Scan for the cell matching the given text and deliver its [x, y] coordinate at center. 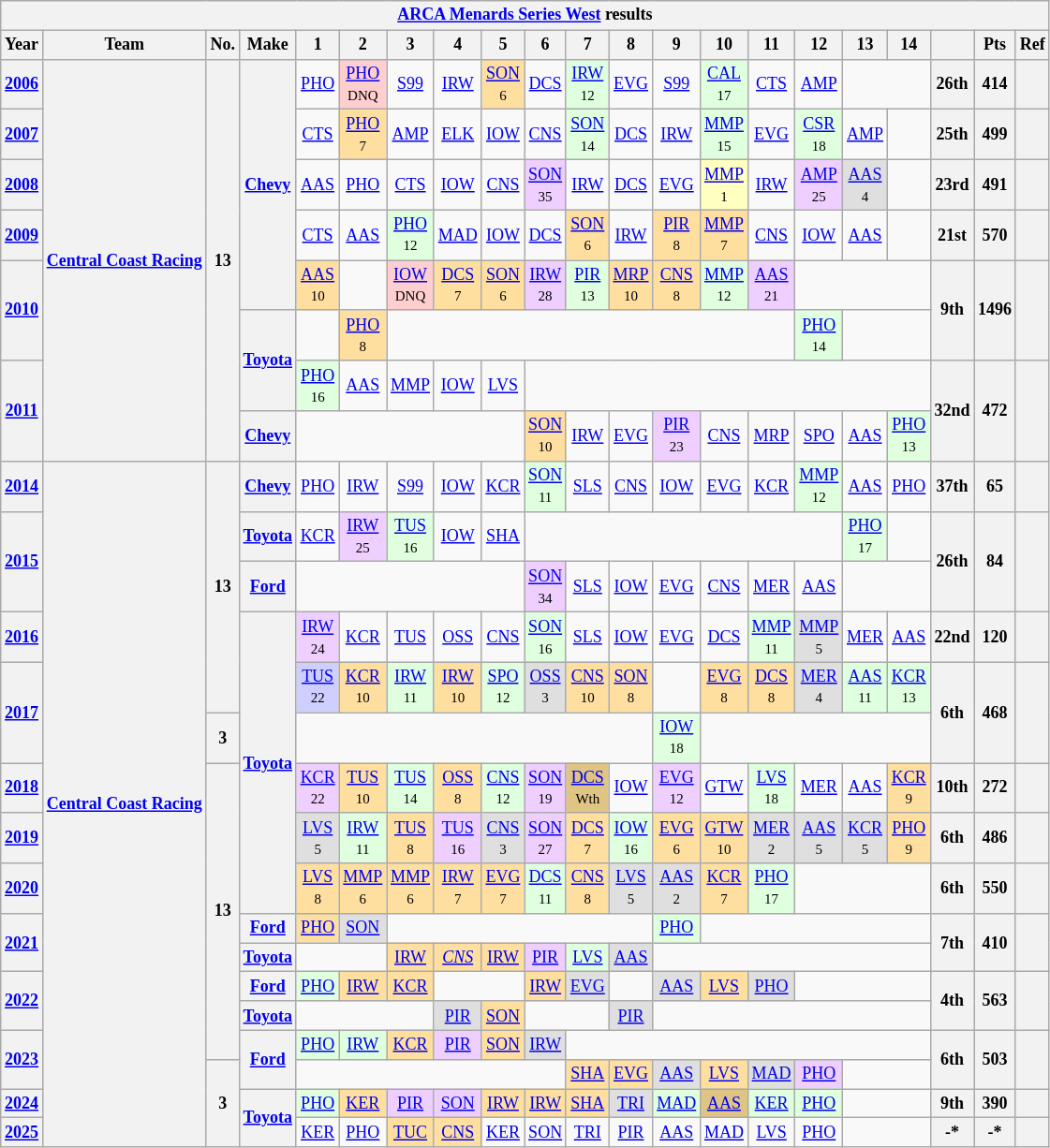
7 [587, 45]
2021 [22, 943]
No. [223, 45]
2 [363, 45]
2023 [22, 1059]
37th [952, 486]
AAS10 [318, 286]
SPO [819, 436]
PHO12 [410, 235]
TUS14 [410, 787]
MMP7 [725, 235]
10 [725, 45]
TUS10 [363, 787]
GTW10 [725, 838]
272 [995, 787]
491 [995, 184]
Make [268, 45]
499 [995, 135]
CNS10 [587, 687]
MRP [772, 436]
2019 [22, 838]
21st [952, 235]
Year [22, 45]
PHO7 [363, 135]
2011 [22, 410]
2025 [22, 1133]
SON16 [545, 637]
SON34 [545, 587]
KCR7 [725, 889]
DCS8 [772, 687]
23rd [952, 184]
84 [995, 562]
CSR18 [819, 135]
414 [995, 84]
PHODNQ [363, 84]
OSS8 [457, 787]
AMP25 [819, 184]
PHO14 [819, 335]
PHO13 [909, 436]
MMP15 [725, 135]
32nd [952, 410]
KCR5 [865, 838]
Ref [1032, 45]
570 [995, 235]
KCR22 [318, 787]
2015 [22, 562]
AAS21 [772, 286]
Team [124, 45]
11 [772, 45]
MRP10 [631, 286]
2020 [22, 889]
PHO8 [363, 335]
ELK [457, 135]
SON19 [545, 787]
7th [952, 943]
EVG8 [725, 687]
4th [952, 1001]
4 [457, 45]
2016 [22, 637]
2008 [22, 184]
390 [995, 1103]
AAS5 [819, 838]
EVG6 [676, 838]
2006 [22, 84]
1 [318, 45]
2024 [22, 1103]
MMP11 [772, 637]
DCSWth [587, 787]
AAS11 [865, 687]
DCS11 [545, 889]
KCR9 [909, 787]
2009 [22, 235]
14 [909, 45]
10th [952, 787]
PIR13 [587, 286]
MMP5 [819, 637]
MER4 [819, 687]
IRW28 [545, 286]
2017 [22, 712]
KCR13 [909, 687]
PHO9 [909, 838]
SPO12 [503, 687]
472 [995, 410]
TUC [410, 1133]
SON14 [587, 135]
CNS3 [503, 838]
IOW16 [631, 838]
25th [952, 135]
6 [545, 45]
1496 [995, 311]
IRW10 [457, 687]
LVS18 [772, 787]
PIR8 [676, 235]
IOWDNQ [410, 286]
SON35 [545, 184]
22nd [952, 637]
IRW7 [457, 889]
410 [995, 943]
5 [503, 45]
TUS [410, 637]
ARCA Menards Series West results [525, 15]
OSS [457, 637]
2018 [22, 787]
TUS8 [410, 838]
468 [995, 712]
563 [995, 1001]
Pts [995, 45]
EVG12 [676, 787]
CNS12 [503, 787]
PHO16 [318, 386]
OSS3 [545, 687]
2010 [22, 311]
SON10 [545, 436]
EVG7 [503, 889]
8 [631, 45]
IRW24 [318, 637]
LVS8 [318, 889]
MER2 [772, 838]
SON27 [545, 838]
2022 [22, 1001]
12 [819, 45]
TUS22 [318, 687]
KCR10 [363, 687]
SON11 [545, 486]
GTW [725, 787]
9 [676, 45]
MMP1 [725, 184]
486 [995, 838]
2007 [22, 135]
503 [995, 1059]
65 [995, 486]
IOW18 [676, 738]
550 [995, 889]
120 [995, 637]
MMP [410, 386]
SON8 [631, 687]
2014 [22, 486]
CAL17 [725, 84]
PIR23 [676, 436]
AAS4 [865, 184]
IRW12 [587, 84]
IRW25 [363, 537]
AAS2 [676, 889]
